Pinpoint the cell where the given text exists, returning its [X, Y] midpoint coordinate. 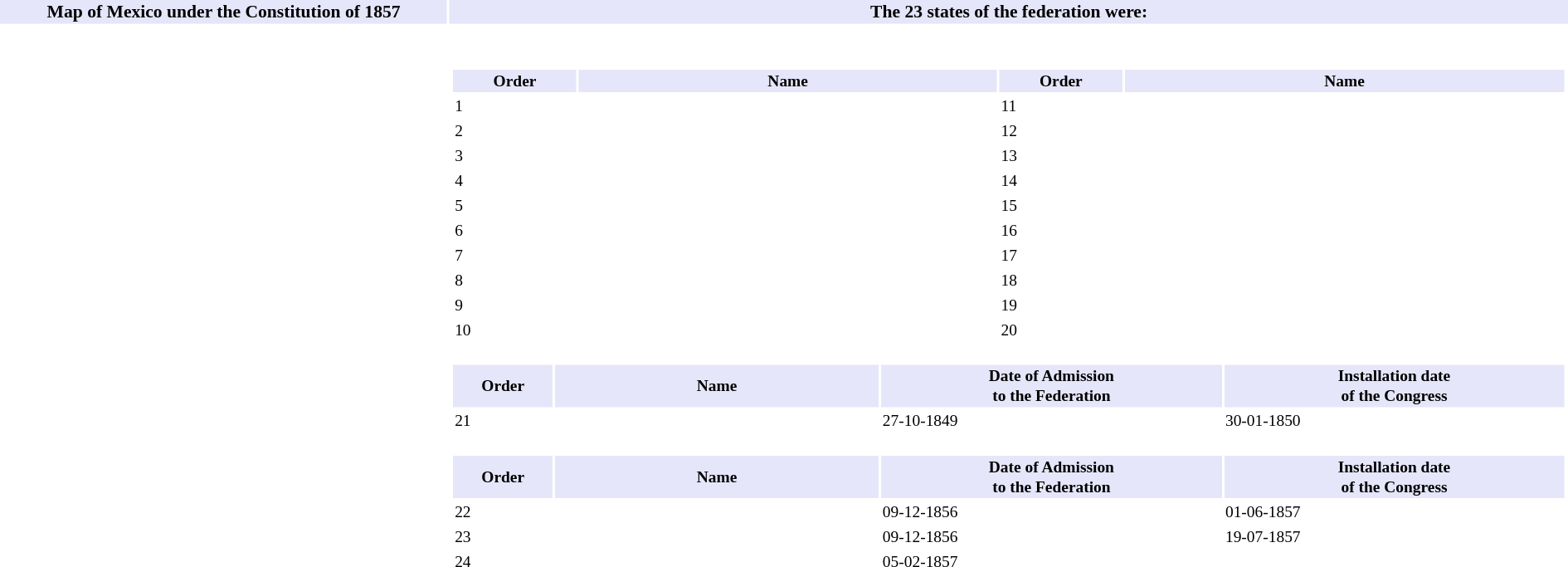
10 [515, 330]
4 [515, 181]
20 [1061, 330]
13 [1061, 156]
19-07-1857 [1394, 536]
8 [515, 281]
17 [1061, 256]
16 [1061, 231]
18 [1061, 281]
27-10-1849 [1051, 420]
6 [515, 231]
7 [515, 256]
1 [515, 106]
01-06-1857 [1394, 511]
15 [1061, 206]
The 23 states of the federation were: [1009, 12]
2 [515, 131]
22 [503, 511]
30-01-1850 [1394, 420]
21 [503, 420]
9 [515, 305]
5 [515, 206]
Map of Mexico under the Constitution of 1857 [224, 12]
14 [1061, 181]
19 [1061, 305]
12 [1061, 131]
3 [515, 156]
23 [503, 536]
11 [1061, 106]
